Extract the [x, y] coordinate from the center of the cell holding the provided text.  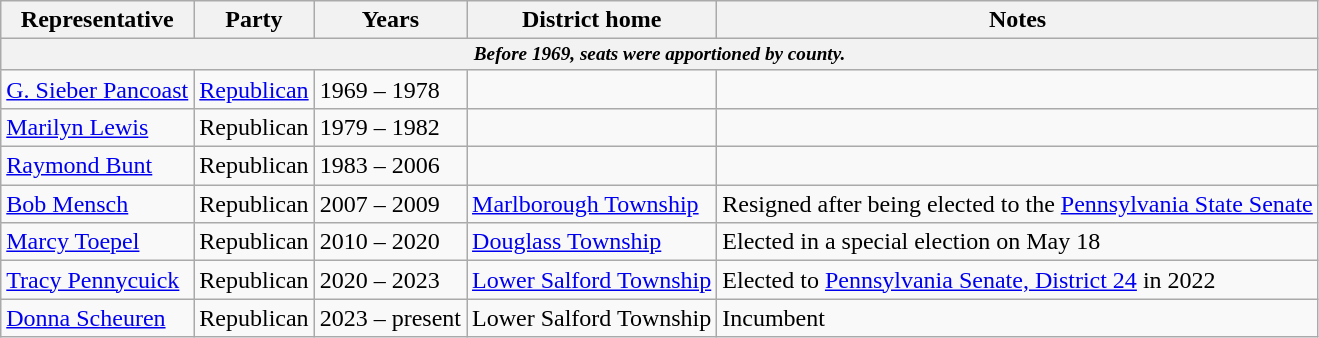
District home [592, 20]
Raymond Bunt [98, 166]
Marilyn Lewis [98, 128]
Incumbent [1018, 318]
1979 – 1982 [390, 128]
Bob Mensch [98, 204]
2010 – 2020 [390, 242]
Elected to Pennsylvania Senate, District 24 in 2022 [1018, 280]
G. Sieber Pancoast [98, 89]
Elected in a special election on May 18 [1018, 242]
Representative [98, 20]
2023 – present [390, 318]
1969 – 1978 [390, 89]
Tracy Pennycuick [98, 280]
Years [390, 20]
Donna Scheuren [98, 318]
1983 – 2006 [390, 166]
2007 – 2009 [390, 204]
Party [254, 20]
Marlborough Township [592, 204]
Resigned after being elected to the Pennsylvania State Senate [1018, 204]
Marcy Toepel [98, 242]
Notes [1018, 20]
Before 1969, seats were apportioned by county. [660, 55]
Douglass Township [592, 242]
2020 – 2023 [390, 280]
